Return the [X, Y] coordinate for the center point of the cell that contains the specified text.  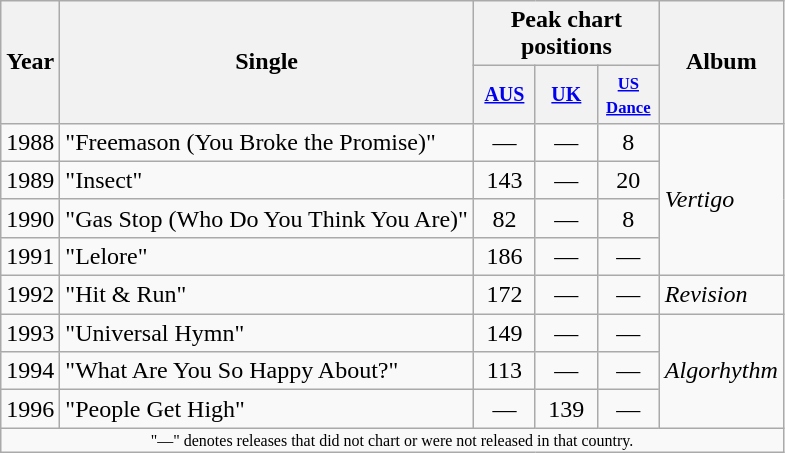
1993 [30, 333]
"Gas Stop (Who Do You Think You Are)" [267, 218]
UK [566, 94]
1992 [30, 295]
Year [30, 62]
139 [566, 409]
1989 [30, 180]
20 [628, 180]
186 [504, 256]
Vertigo [721, 199]
1994 [30, 371]
149 [504, 333]
"What Are You So Happy About?" [267, 371]
172 [504, 295]
AUS [504, 94]
"Freemason (You Broke the Promise)" [267, 142]
"Insect" [267, 180]
Revision [721, 295]
Algorhythm [721, 371]
Single [267, 62]
"People Get High" [267, 409]
"—" denotes releases that did not chart or were not released in that country. [392, 440]
1996 [30, 409]
1988 [30, 142]
1990 [30, 218]
143 [504, 180]
"Hit & Run" [267, 295]
1991 [30, 256]
"Universal Hymn" [267, 333]
82 [504, 218]
Peak chart positions [566, 34]
Album [721, 62]
113 [504, 371]
USDance [628, 94]
"Lelore" [267, 256]
